Output the (x, y) coordinate of the center of the cell containing the given text.  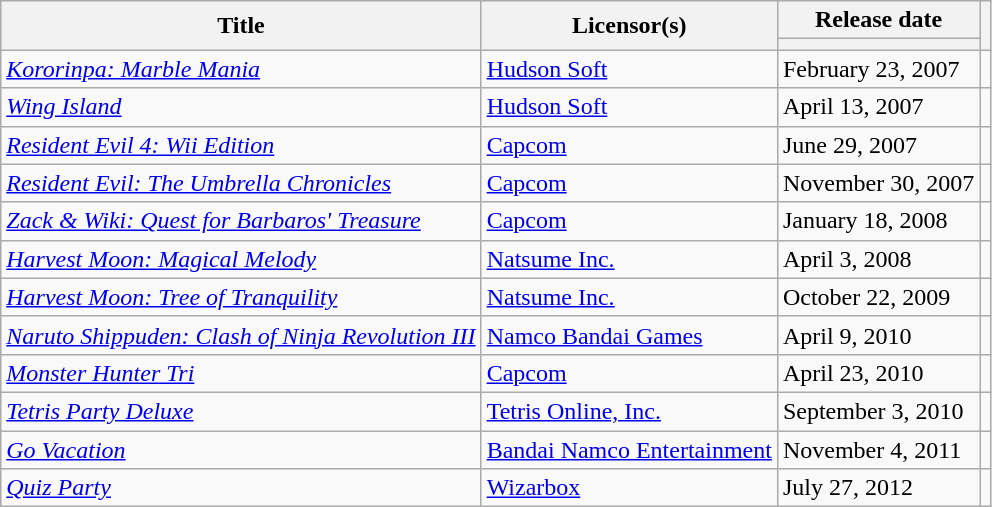
Go Vacation (241, 449)
Licensor(s) (629, 26)
Release date (878, 20)
April 23, 2010 (878, 373)
Bandai Namco Entertainment (629, 449)
Quiz Party (241, 488)
July 27, 2012 (878, 488)
Harvest Moon: Tree of Tranquility (241, 297)
Resident Evil 4: Wii Edition (241, 145)
April 3, 2008 (878, 259)
Harvest Moon: Magical Melody (241, 259)
October 22, 2009 (878, 297)
Wizarbox (629, 488)
Naruto Shippuden: Clash of Ninja Revolution III (241, 335)
April 9, 2010 (878, 335)
Namco Bandai Games (629, 335)
Monster Hunter Tri (241, 373)
Tetris Party Deluxe (241, 411)
Tetris Online, Inc. (629, 411)
November 30, 2007 (878, 183)
February 23, 2007 (878, 69)
Wing Island (241, 107)
June 29, 2007 (878, 145)
January 18, 2008 (878, 221)
September 3, 2010 (878, 411)
Resident Evil: The Umbrella Chronicles (241, 183)
April 13, 2007 (878, 107)
November 4, 2011 (878, 449)
Kororinpa: Marble Mania (241, 69)
Title (241, 26)
Zack & Wiki: Quest for Barbaros' Treasure (241, 221)
